For the text-containing cell, return its midpoint in [x, y] coordinate format. 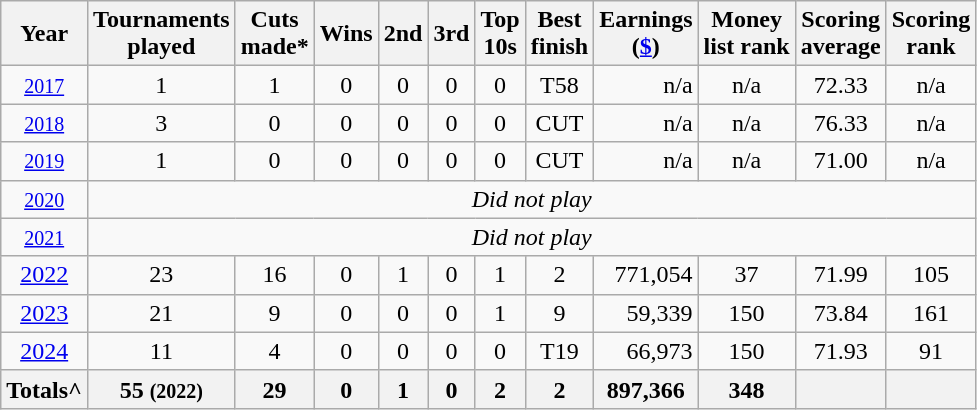
Earnings($) [646, 34]
16 [274, 275]
Tournaments played [162, 34]
T58 [559, 85]
55 (2022) [162, 389]
2017 [44, 85]
2024 [44, 351]
Best finish [559, 34]
23 [162, 275]
66,973 [646, 351]
Year [44, 34]
71.00 [840, 161]
2022 [44, 275]
Totals^ [44, 389]
161 [931, 313]
Wins [346, 34]
59,339 [646, 313]
T19 [559, 351]
71.99 [840, 275]
105 [931, 275]
71.93 [840, 351]
73.84 [840, 313]
Scoring average [840, 34]
2023 [44, 313]
2021 [44, 237]
348 [746, 389]
2nd [403, 34]
3 [162, 123]
Scoringrank [931, 34]
37 [746, 275]
76.33 [840, 123]
11 [162, 351]
4 [274, 351]
2018 [44, 123]
771,054 [646, 275]
3rd [452, 34]
Cuts made* [274, 34]
897,366 [646, 389]
2019 [44, 161]
21 [162, 313]
72.33 [840, 85]
91 [931, 351]
Top 10s [500, 34]
29 [274, 389]
Moneylist rank [746, 34]
2020 [44, 199]
